Detect which cell encompasses the target text, then output its [x, y] center coordinate. 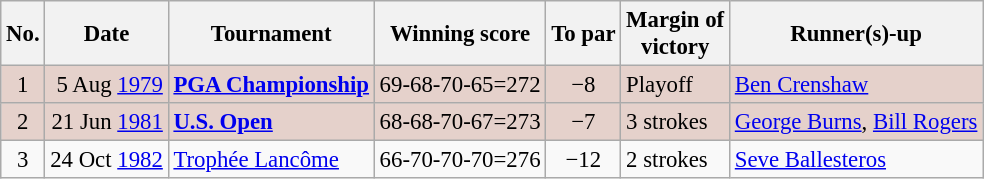
3 strokes [676, 122]
1 [23, 85]
−12 [584, 160]
Seve Ballesteros [856, 160]
2 [23, 122]
Tournament [271, 34]
Playoff [676, 85]
66-70-70-70=276 [460, 160]
24 Oct 1982 [106, 160]
68-68-70-67=273 [460, 122]
George Burns, Bill Rogers [856, 122]
Trophée Lancôme [271, 160]
−8 [584, 85]
2 strokes [676, 160]
21 Jun 1981 [106, 122]
69-68-70-65=272 [460, 85]
3 [23, 160]
U.S. Open [271, 122]
Winning score [460, 34]
To par [584, 34]
5 Aug 1979 [106, 85]
No. [23, 34]
PGA Championship [271, 85]
Date [106, 34]
Ben Crenshaw [856, 85]
Runner(s)-up [856, 34]
−7 [584, 122]
Margin ofvictory [676, 34]
